Pinpoint the cell where the given text exists, returning its [x, y] midpoint coordinate. 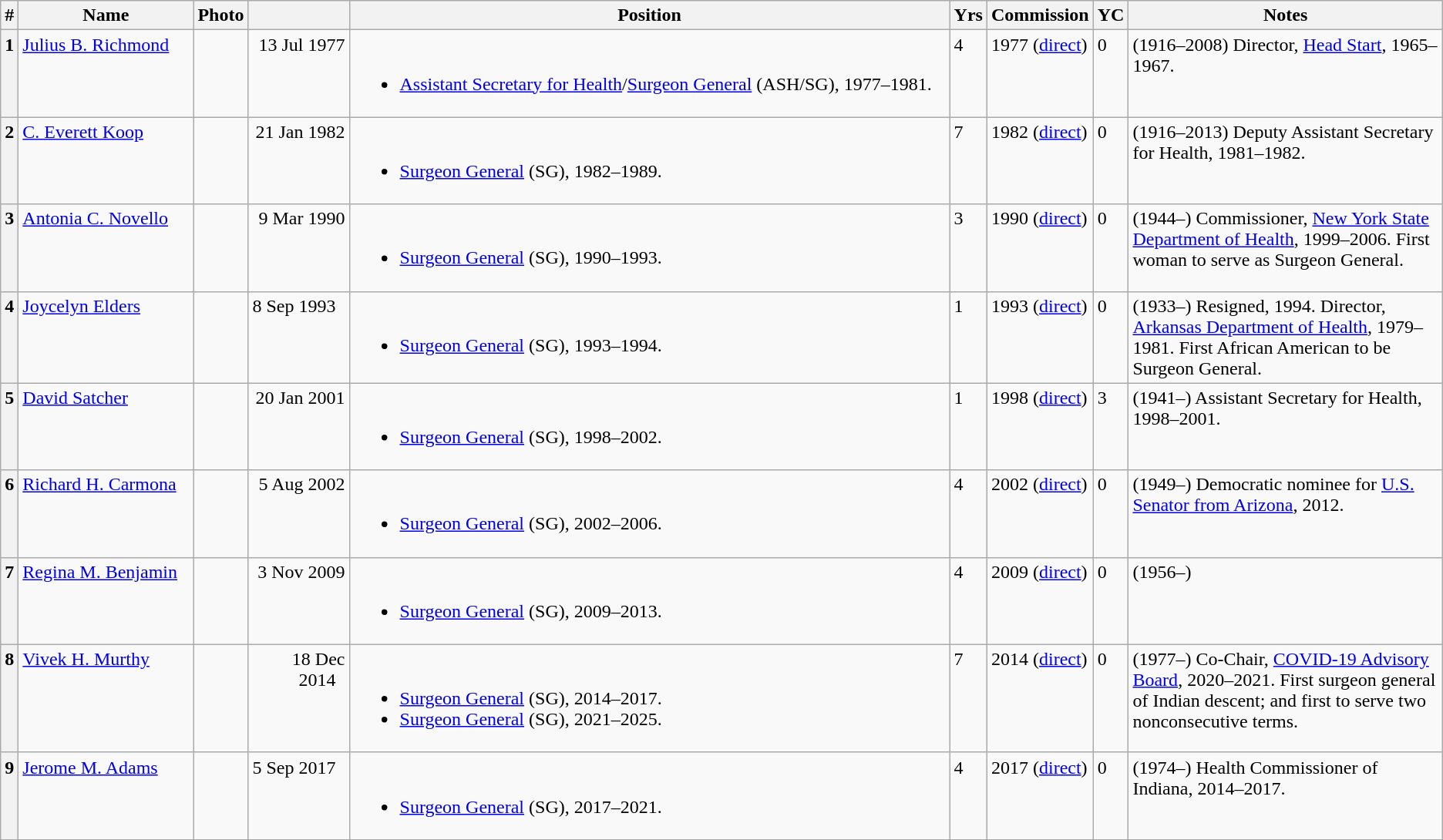
Yrs [968, 15]
YC [1111, 15]
(1941–) Assistant Secretary for Health, 1998–2001. [1286, 427]
Surgeon General (SG), 1998–2002. [649, 427]
(1916–2013) Deputy Assistant Secretary for Health, 1981–1982. [1286, 160]
(1944–) Commissioner, New York State Department of Health, 1999–2006. First woman to serve as Surgeon General. [1286, 248]
Photo [220, 15]
5 [9, 427]
1990 (direct) [1040, 248]
Regina M. Benjamin [106, 601]
8 Sep 1993 [299, 338]
5 Aug 2002 [299, 513]
21 Jan 1982 [299, 160]
Richard H. Carmona [106, 513]
(1974–) Health Commissioner of Indiana, 2014–2017. [1286, 795]
Name [106, 15]
20 Jan 2001 [299, 427]
1998 (direct) [1040, 427]
9 [9, 795]
2002 (direct) [1040, 513]
(1956–) [1286, 601]
1977 (direct) [1040, 74]
Surgeon General (SG), 2009–2013. [649, 601]
Commission [1040, 15]
Jerome M. Adams [106, 795]
Julius B. Richmond [106, 74]
3 Nov 2009 [299, 601]
Vivek H. Murthy [106, 698]
18 Dec 2014 [299, 698]
Notes [1286, 15]
C. Everett Koop [106, 160]
5 Sep 2017 [299, 795]
Surgeon General (SG), 1982–1989. [649, 160]
6 [9, 513]
Assistant Secretary for Health/Surgeon General (ASH/SG), 1977–1981. [649, 74]
# [9, 15]
1982 (direct) [1040, 160]
Surgeon General (SG), 2017–2021. [649, 795]
Position [649, 15]
2 [9, 160]
Surgeon General (SG), 1993–1994. [649, 338]
Surgeon General (SG), 2014–2017.Surgeon General (SG), 2021–2025. [649, 698]
2014 (direct) [1040, 698]
(1933–) Resigned, 1994. Director, Arkansas Department of Health, 1979–1981. First African American to be Surgeon General. [1286, 338]
13 Jul 1977 [299, 74]
Surgeon General (SG), 1990–1993. [649, 248]
Joycelyn Elders [106, 338]
1993 (direct) [1040, 338]
Antonia C. Novello [106, 248]
Surgeon General (SG), 2002–2006. [649, 513]
David Satcher [106, 427]
(1949–) Democratic nominee for U.S. Senator from Arizona, 2012. [1286, 513]
2017 (direct) [1040, 795]
9 Mar 1990 [299, 248]
8 [9, 698]
(1916–2008) Director, Head Start, 1965–1967. [1286, 74]
(1977–) Co-Chair, COVID-19 Advisory Board, 2020–2021. First surgeon general of Indian descent; and first to serve two nonconsecutive terms. [1286, 698]
2009 (direct) [1040, 601]
